Return the (X, Y) coordinate for the center point of the cell that contains the specified text.  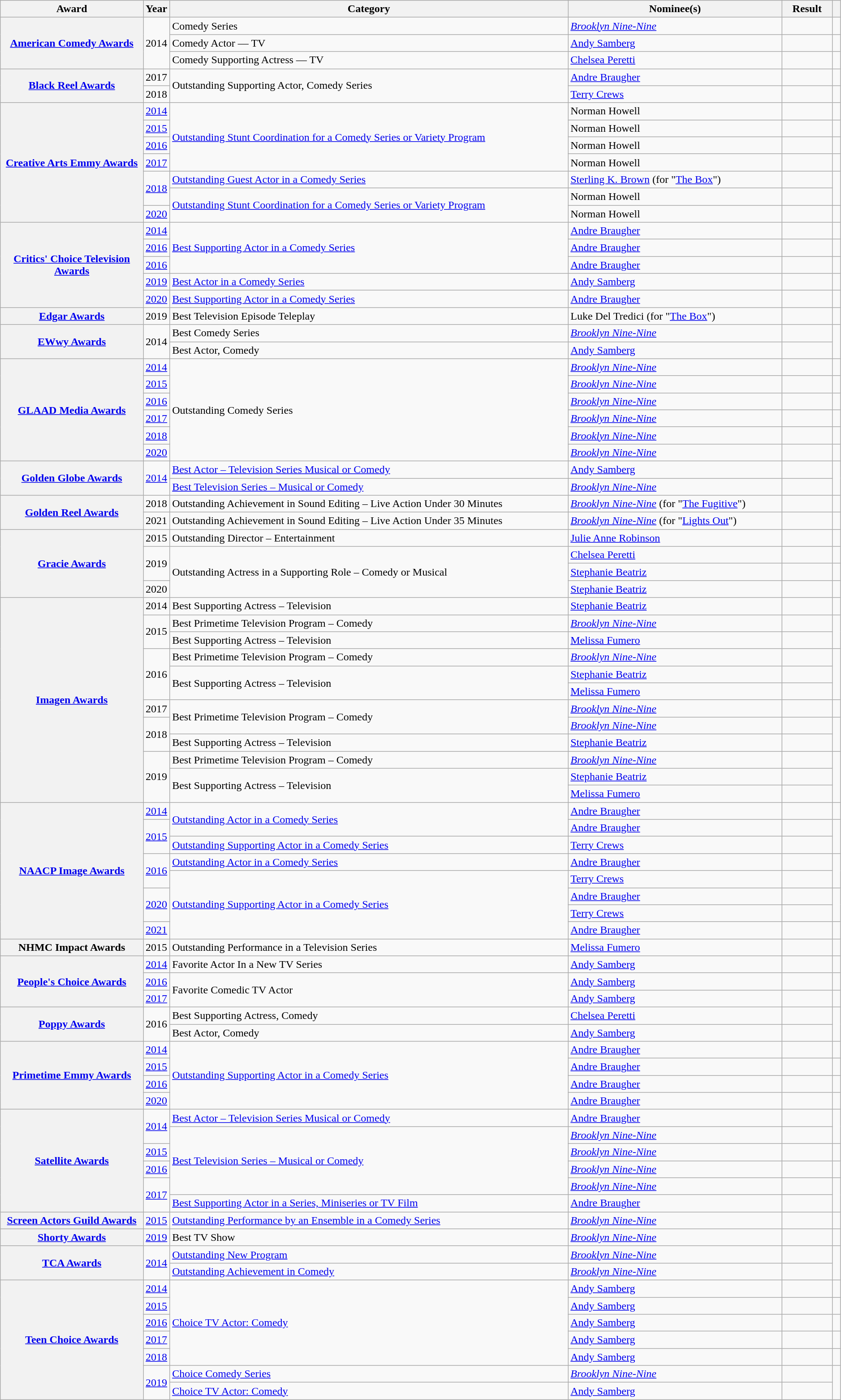
Teen Choice Awards (72, 1339)
American Comedy Awards (72, 43)
Imagen Awards (72, 700)
Outstanding Achievement in Sound Editing – Live Action Under 35 Minutes (369, 521)
EWwy Awards (72, 342)
Outstanding Guest Actor in a Comedy Series (369, 179)
Poppy Awards (72, 1024)
Best Actor in a Comedy Series (369, 282)
Satellite Awards (72, 1161)
Outstanding Supporting Actor, Comedy Series (369, 86)
Best TV Show (369, 1237)
Gracie Awards (72, 563)
Brooklyn Nine-Nine (for "Lights Out") (675, 521)
Brooklyn Nine-Nine (for "The Fugitive") (675, 504)
Nominee(s) (675, 9)
Screen Actors Guild Awards (72, 1220)
Choice Comedy Series (369, 1374)
Outstanding Actress in a Supporting Role – Comedy or Musical (369, 572)
Year (157, 9)
Category (369, 9)
GLAAD Media Awards (72, 410)
Sterling K. Brown (for "The Box") (675, 179)
Outstanding Performance by an Ensemble in a Comedy Series (369, 1220)
Golden Reel Awards (72, 512)
Outstanding Director – Entertainment (369, 538)
Favorite Comedic TV Actor (369, 990)
Comedy Supporting Actress — TV (369, 60)
Outstanding New Program (369, 1254)
Shorty Awards (72, 1237)
NHMC Impact Awards (72, 947)
Best Television Episode Teleplay (369, 316)
Award (72, 9)
Comedy Actor — TV (369, 43)
Golden Globe Awards (72, 478)
Critics' Choice Television Awards (72, 265)
Outstanding Achievement in Sound Editing – Live Action Under 30 Minutes (369, 504)
Outstanding Achievement in Comedy (369, 1271)
Outstanding Comedy Series (369, 410)
Best Supporting Actor in a Series, Miniseries or TV Film (369, 1203)
Favorite Actor In a New TV Series (369, 964)
Primetime Emmy Awards (72, 1075)
NAACP Image Awards (72, 871)
Julie Anne Robinson (675, 538)
People's Choice Awards (72, 981)
TCA Awards (72, 1263)
Edgar Awards (72, 316)
Best Supporting Actress, Comedy (369, 1015)
Best Comedy Series (369, 333)
Creative Arts Emmy Awards (72, 162)
Result (807, 9)
Luke Del Tredici (for "The Box") (675, 316)
Comedy Series (369, 26)
Outstanding Performance in a Television Series (369, 947)
Black Reel Awards (72, 86)
